Pinpoint the cell where the given text exists, returning its [x, y] midpoint coordinate. 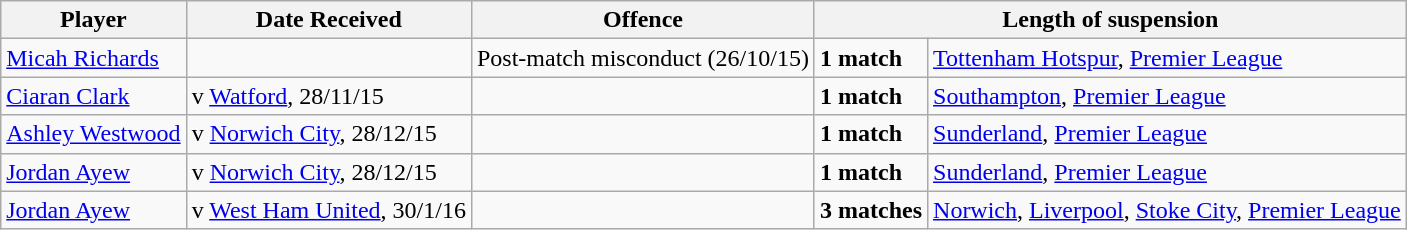
Post-match misconduct (26/10/15) [642, 58]
Date Received [328, 20]
Player [94, 20]
Micah Richards [94, 58]
3 matches [870, 210]
Southampton, Premier League [1168, 96]
Tottenham Hotspur, Premier League [1168, 58]
Ciaran Clark [94, 96]
v West Ham United, 30/1/16 [328, 210]
v Watford, 28/11/15 [328, 96]
Length of suspension [1110, 20]
Offence [642, 20]
Ashley Westwood [94, 134]
Norwich, Liverpool, Stoke City, Premier League [1168, 210]
